Pinpoint the cell where the given text exists, returning its (X, Y) midpoint coordinate. 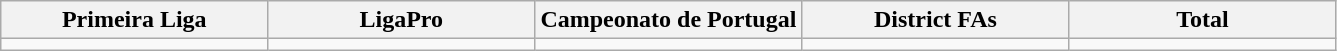
Primeira Liga (134, 20)
LigaPro (402, 20)
Total (1202, 20)
Campeonato de Portugal (668, 20)
District FAs (936, 20)
